Determine the (x, y) coordinate at the center of the cell enclosing the given text.  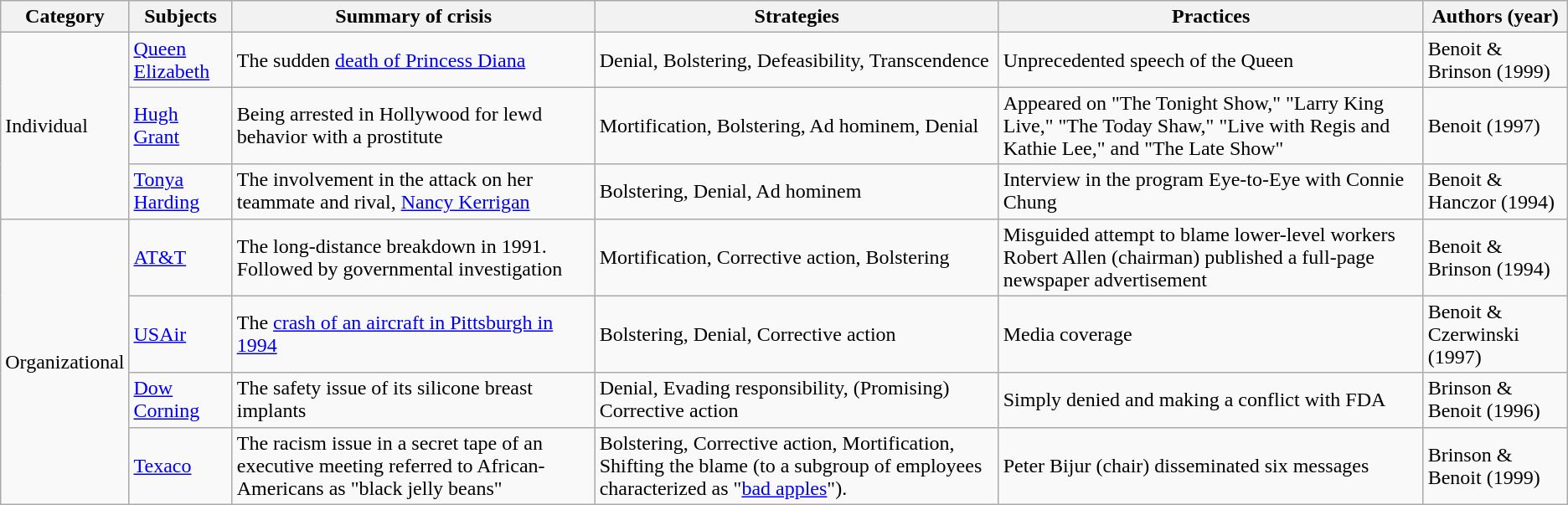
The safety issue of its silicone breast implants (414, 400)
The sudden death of Princess Diana (414, 60)
The long-distance breakdown in 1991. Followed by governmental investigation (414, 257)
Mortification, Corrective action, Bolstering (797, 257)
Interview in the program Eye-to-Eye with Connie Chung (1211, 191)
Benoit & Brinson (1999) (1495, 60)
Benoit & Brinson (1994) (1495, 257)
Benoit & Hanczor (1994) (1495, 191)
Category (65, 17)
Bolstering, Denial, Ad hominem (797, 191)
Queen Elizabeth (181, 60)
Tonya Harding (181, 191)
USAir (181, 334)
Practices (1211, 17)
Being arrested in Hollywood for lewd behavior with a prostitute (414, 126)
Denial, Bolstering, Defeasibility, Transcendence (797, 60)
Individual (65, 126)
AT&T (181, 257)
Appeared on "The Tonight Show," "Larry King Live," "The Today Shaw," "Live with Regis and Kathie Lee," and "The Late Show" (1211, 126)
Dow Corning (181, 400)
The crash of an aircraft in Pittsburgh in 1994 (414, 334)
Peter Bijur (chair) disseminated six messages (1211, 466)
Misguided attempt to blame lower-level workersRobert Allen (chairman) published a full-page newspaper advertisement (1211, 257)
Strategies (797, 17)
Hugh Grant (181, 126)
Simply denied and making a conflict with FDA (1211, 400)
Denial, Evading responsibility, (Promising) Corrective action (797, 400)
Subjects (181, 17)
The involvement in the attack on her teammate and rival, Nancy Kerrigan (414, 191)
Bolstering, Denial, Corrective action (797, 334)
Media coverage (1211, 334)
Benoit & Czerwinski (1997) (1495, 334)
Benoit (1997) (1495, 126)
Summary of crisis (414, 17)
Authors (year) (1495, 17)
The racism issue in a secret tape of an executive meeting referred to African-Americans as "black jelly beans" (414, 466)
Unprecedented speech of the Queen (1211, 60)
Bolstering, Corrective action, Mortification, Shifting the blame (to a subgroup of employees characterized as "bad apples"). (797, 466)
Mortification, Bolstering, Ad hominem, Denial (797, 126)
Organizational (65, 362)
Brinson & Benoit (1999) (1495, 466)
Texaco (181, 466)
Brinson & Benoit (1996) (1495, 400)
